Identify which cell holds the provided text, then report its (x, y) central coordinate. 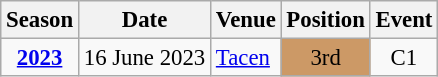
Tacen (246, 58)
C1 (404, 58)
3rd (326, 58)
Position (326, 20)
Season (40, 20)
Venue (246, 20)
Date (144, 20)
Event (404, 20)
16 June 2023 (144, 58)
2023 (40, 58)
